Provide the [X, Y] coordinate of the cell's center where the given text is located.  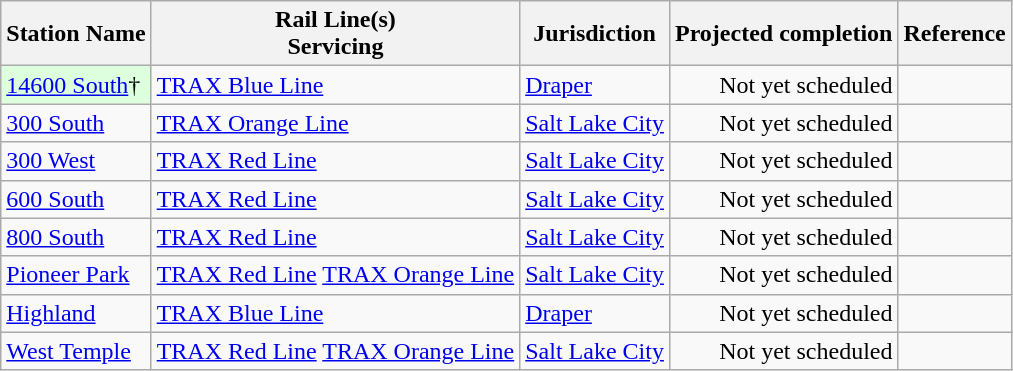
Pioneer Park [76, 275]
600 South [76, 199]
300 South [76, 123]
300 West [76, 161]
West Temple [76, 351]
Jurisdiction [595, 34]
Projected completion [784, 34]
Station Name [76, 34]
14600 South† [76, 85]
Rail Line(s)Servicing [336, 34]
Highland [76, 313]
TRAX Orange Line [336, 123]
800 South [76, 237]
Reference [954, 34]
